Provide the (x, y) coordinate of the cell's center where the given text is located.  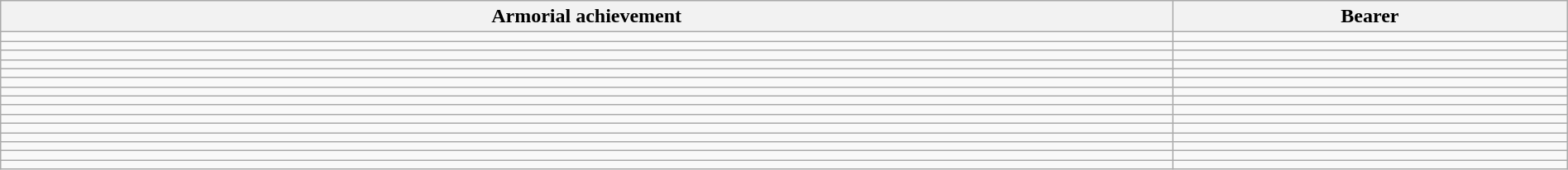
Bearer (1370, 17)
Armorial achievement (587, 17)
